Return (X, Y) of the center of cell containing provided text 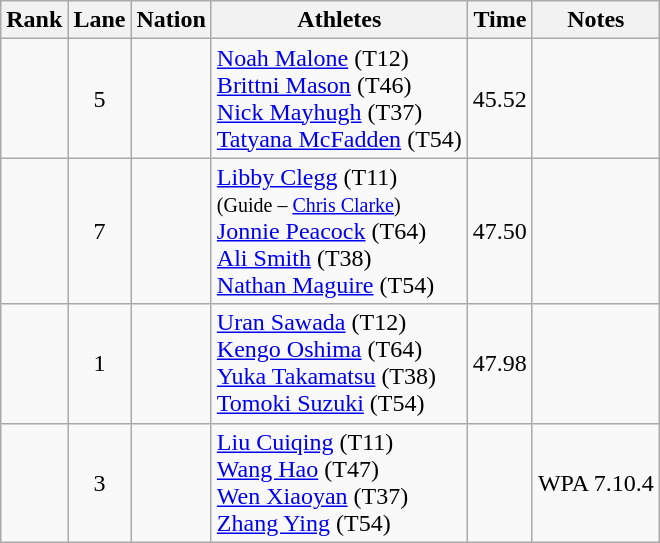
47.98 (500, 364)
5 (100, 98)
7 (100, 231)
Rank (34, 20)
Liu Cuiqing (T11)Wang Hao (T47)Wen Xiaoyan (T37)Zhang Ying (T54) (339, 482)
Athletes (339, 20)
Time (500, 20)
Nation (171, 20)
Uran Sawada (T12)Kengo Oshima (T64)Yuka Takamatsu (T38)Tomoki Suzuki (T54) (339, 364)
Libby Clegg (T11)(Guide – Chris Clarke)Jonnie Peacock (T64)Ali Smith (T38)Nathan Maguire (T54) (339, 231)
Noah Malone (T12)Brittni Mason (T46)Nick Mayhugh (T37)Tatyana McFadden (T54) (339, 98)
1 (100, 364)
3 (100, 482)
WPA 7.10.4 (596, 482)
Notes (596, 20)
47.50 (500, 231)
Lane (100, 20)
45.52 (500, 98)
